Search for the cell housing the specified text and yield its (X, Y) center coordinate. 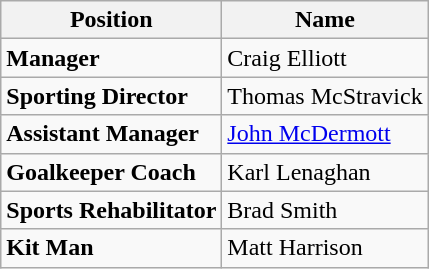
Name (325, 20)
Sports Rehabilitator (112, 210)
Goalkeeper Coach (112, 172)
Manager (112, 58)
Craig Elliott (325, 58)
Position (112, 20)
Thomas McStravick (325, 96)
Matt Harrison (325, 248)
Karl Lenaghan (325, 172)
Brad Smith (325, 210)
John McDermott (325, 134)
Assistant Manager (112, 134)
Sporting Director (112, 96)
Kit Man (112, 248)
